Output the (x, y) coordinate of the center of the cell containing the given text.  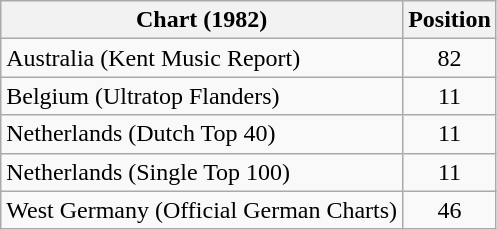
Netherlands (Single Top 100) (202, 172)
Belgium (Ultratop Flanders) (202, 96)
46 (450, 210)
West Germany (Official German Charts) (202, 210)
Chart (1982) (202, 20)
Netherlands (Dutch Top 40) (202, 134)
Australia (Kent Music Report) (202, 58)
82 (450, 58)
Position (450, 20)
